Provide the [x, y] coordinate of the cell's center where the given text is located.  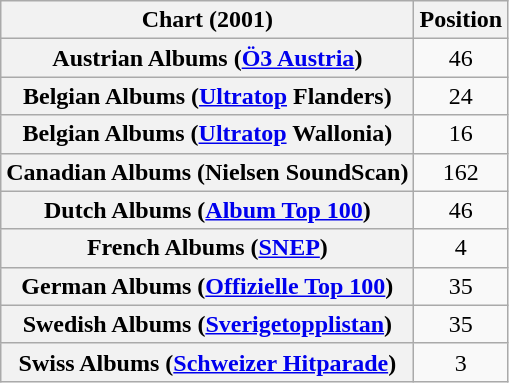
Belgian Albums (Ultratop Wallonia) [208, 134]
24 [461, 96]
162 [461, 172]
4 [461, 248]
16 [461, 134]
Canadian Albums (Nielsen SoundScan) [208, 172]
Swiss Albums (Schweizer Hitparade) [208, 362]
3 [461, 362]
Swedish Albums (Sverigetopplistan) [208, 324]
Dutch Albums (Album Top 100) [208, 210]
Chart (2001) [208, 20]
Belgian Albums (Ultratop Flanders) [208, 96]
German Albums (Offizielle Top 100) [208, 286]
Position [461, 20]
Austrian Albums (Ö3 Austria) [208, 58]
French Albums (SNEP) [208, 248]
